Determine the (x, y) coordinate at the center of the cell enclosing the given text.  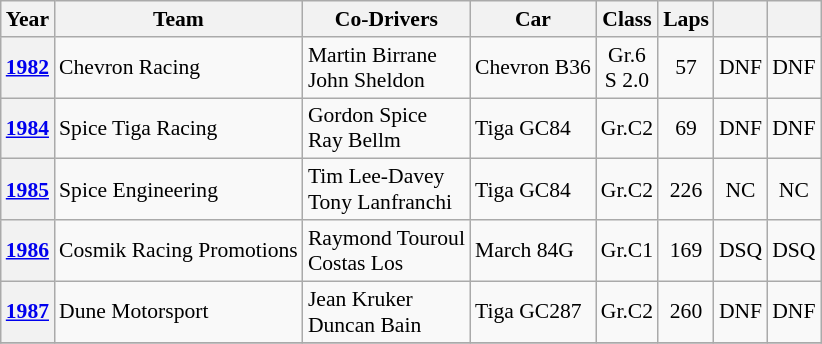
Martin Birrane John Sheldon (386, 68)
Tiga GC287 (533, 312)
Dune Motorsport (178, 312)
Chevron Racing (178, 68)
Car (533, 19)
57 (686, 68)
169 (686, 250)
Year (28, 19)
March 84G (533, 250)
260 (686, 312)
Tim Lee-Davey Tony Lanfranchi (386, 190)
1987 (28, 312)
Team (178, 19)
Jean Kruker Duncan Bain (386, 312)
Class (627, 19)
Raymond Touroul Costas Los (386, 250)
1986 (28, 250)
1985 (28, 190)
Gr.C1 (627, 250)
1982 (28, 68)
Chevron B36 (533, 68)
Gordon Spice Ray Bellm (386, 128)
226 (686, 190)
1984 (28, 128)
Cosmik Racing Promotions (178, 250)
Spice Tiga Racing (178, 128)
Spice Engineering (178, 190)
Co-Drivers (386, 19)
Gr.6 S 2.0 (627, 68)
69 (686, 128)
Laps (686, 19)
